For the text-containing cell, return its midpoint in [x, y] coordinate format. 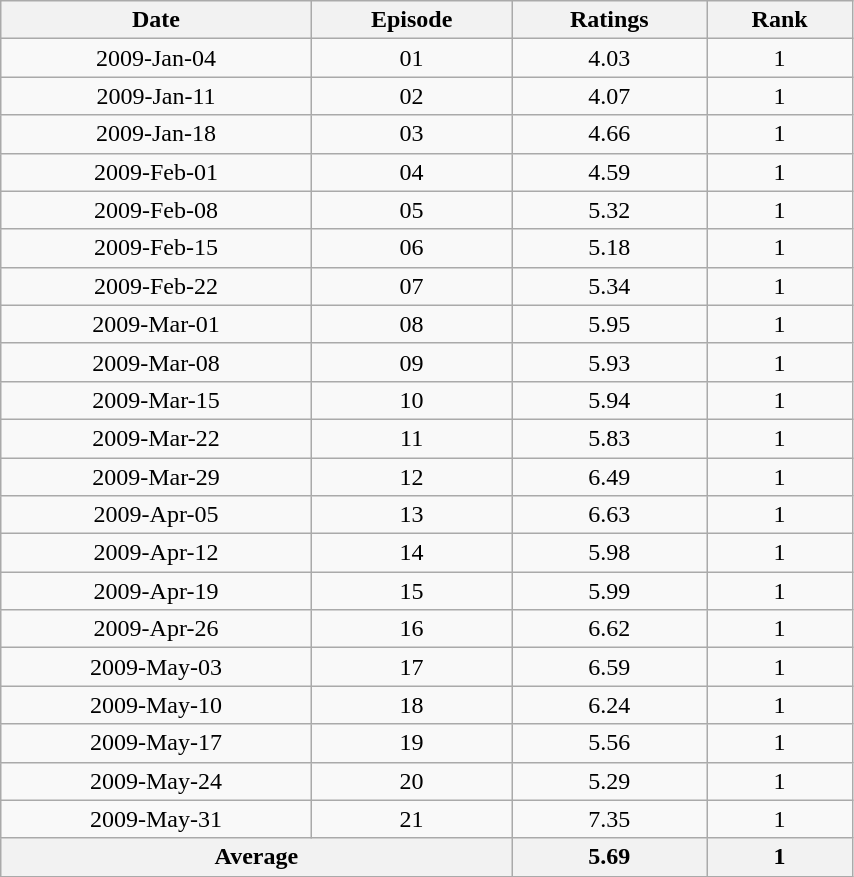
11 [412, 438]
2009-Apr-05 [156, 515]
6.49 [610, 477]
2009-Mar-29 [156, 477]
4.66 [610, 134]
2009-Apr-19 [156, 591]
Ratings [610, 20]
15 [412, 591]
2009-Jan-04 [156, 58]
2009-Apr-12 [156, 553]
17 [412, 667]
16 [412, 629]
5.95 [610, 324]
18 [412, 705]
2009-Mar-08 [156, 362]
5.29 [610, 781]
02 [412, 96]
13 [412, 515]
5.93 [610, 362]
4.07 [610, 96]
6.24 [610, 705]
Average [256, 857]
2009-Mar-15 [156, 400]
5.83 [610, 438]
2009-May-31 [156, 819]
Rank [780, 20]
5.98 [610, 553]
2009-Mar-22 [156, 438]
Episode [412, 20]
2009-May-24 [156, 781]
01 [412, 58]
4.03 [610, 58]
Date [156, 20]
2009-Feb-15 [156, 248]
5.56 [610, 743]
2009-Jan-11 [156, 96]
2009-May-03 [156, 667]
5.69 [610, 857]
06 [412, 248]
2009-May-10 [156, 705]
07 [412, 286]
03 [412, 134]
14 [412, 553]
6.59 [610, 667]
2009-Jan-18 [156, 134]
21 [412, 819]
2009-Feb-22 [156, 286]
6.62 [610, 629]
4.59 [610, 172]
20 [412, 781]
2009-Apr-26 [156, 629]
09 [412, 362]
5.32 [610, 210]
5.18 [610, 248]
5.34 [610, 286]
12 [412, 477]
2009-Mar-01 [156, 324]
05 [412, 210]
04 [412, 172]
7.35 [610, 819]
5.99 [610, 591]
19 [412, 743]
2009-Feb-08 [156, 210]
6.63 [610, 515]
08 [412, 324]
10 [412, 400]
2009-Feb-01 [156, 172]
5.94 [610, 400]
2009-May-17 [156, 743]
